Determine the (X, Y) coordinate at the center of the cell enclosing the given text.  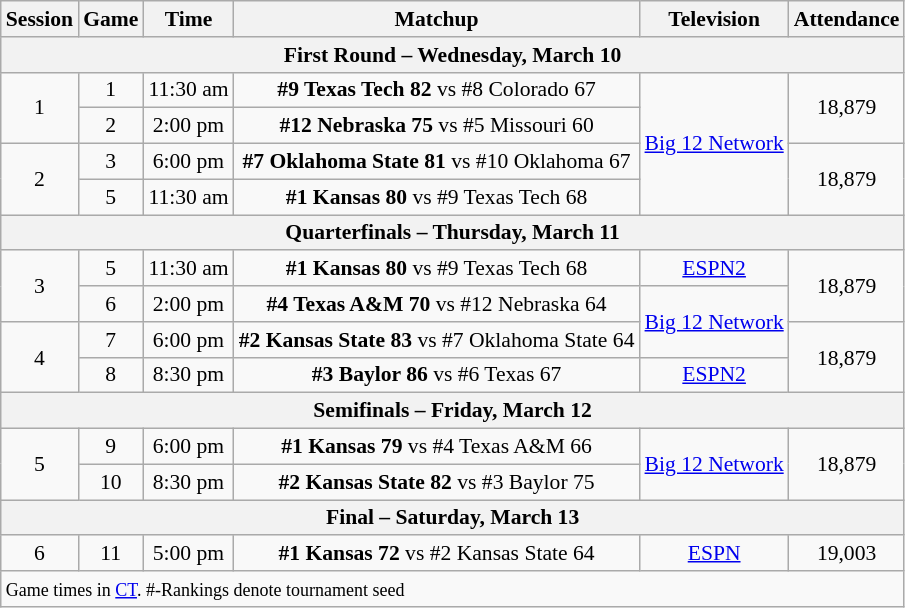
Attendance (847, 19)
ESPN (714, 554)
#1 Kansas 72 vs #2 Kansas State 64 (437, 554)
Matchup (437, 19)
#2 Kansas State 82 vs #3 Baylor 75 (437, 482)
10 (110, 482)
Semifinals – Friday, March 12 (453, 411)
#4 Texas A&M 70 vs #12 Nebraska 64 (437, 304)
Quarterfinals – Thursday, March 11 (453, 233)
Game (110, 19)
7 (110, 340)
#2 Kansas State 83 vs #7 Oklahoma State 64 (437, 340)
8 (110, 375)
Time (188, 19)
4 (40, 358)
#1 Kansas 79 vs #4 Texas A&M 66 (437, 447)
Television (714, 19)
9 (110, 447)
19,003 (847, 554)
Session (40, 19)
11 (110, 554)
#12 Nebraska 75 vs #5 Missouri 60 (437, 126)
Game times in CT. #-Rankings denote tournament seed (453, 589)
5:00 pm (188, 554)
First Round – Wednesday, March 10 (453, 55)
#9 Texas Tech 82 vs #8 Colorado 67 (437, 90)
Final – Saturday, March 13 (453, 518)
#7 Oklahoma State 81 vs #10 Oklahoma 67 (437, 162)
#3 Baylor 86 vs #6 Texas 67 (437, 375)
